Pinpoint the cell where the given text exists, returning its [x, y] midpoint coordinate. 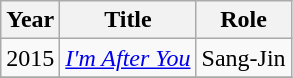
2015 [30, 58]
I'm After You [128, 58]
Title [128, 20]
Year [30, 20]
Sang-Jin [244, 58]
Role [244, 20]
